Detect which cell encompasses the target text, then output its [x, y] center coordinate. 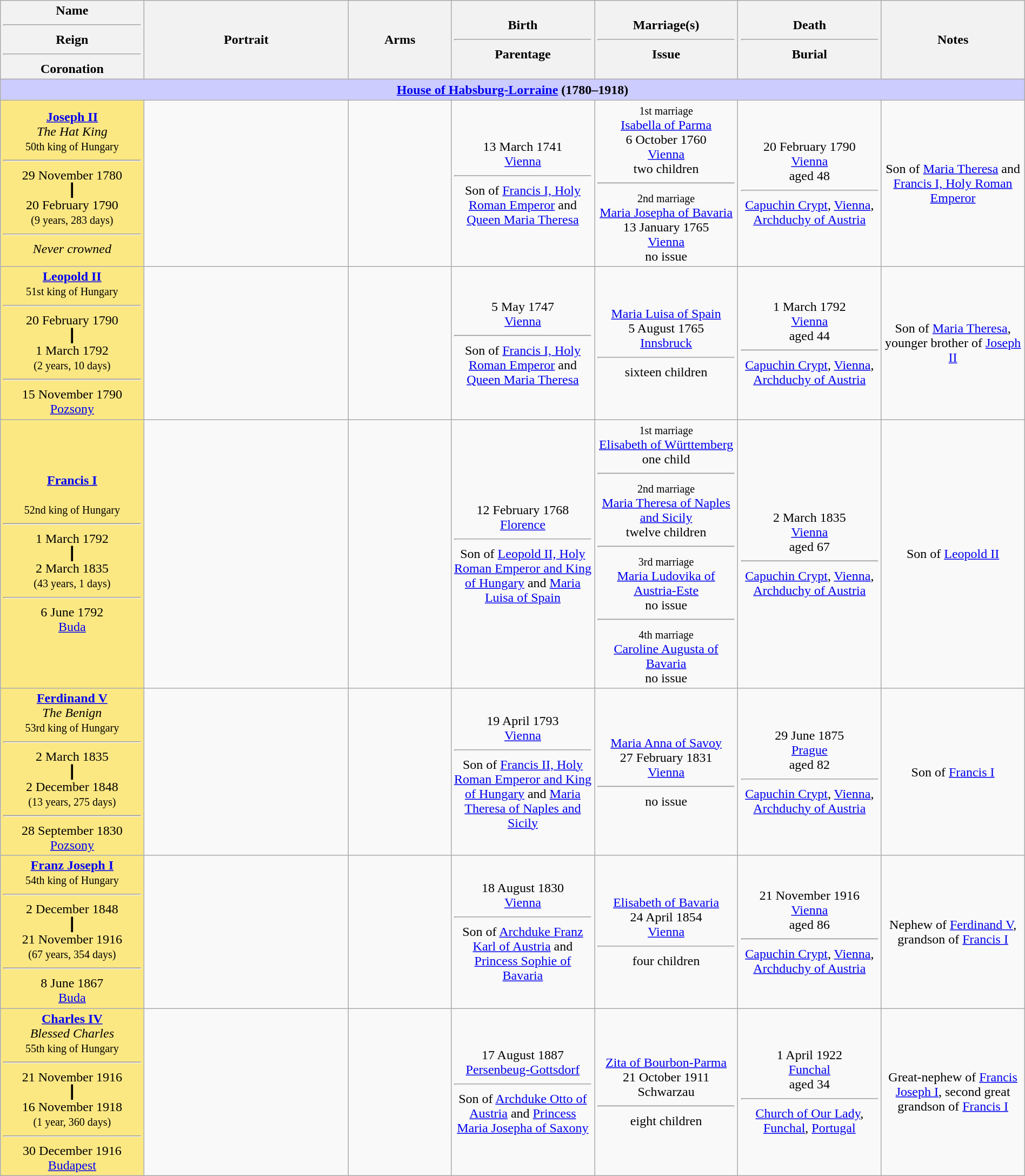
29 June 1875Pragueaged 82Capuchin Crypt, Vienna, Archduchy of Austria [810, 772]
NameReignCoronation [72, 40]
Zita of Bourbon-Parma21 October 1911Schwarzaueight children [666, 1092]
Elisabeth of Bavaria24 April 1854Viennafour children [666, 932]
Joseph IIThe Hat King50th king of Hungary29 November 1780┃20 February 1790(9 years, 283 days)Never crowned [72, 183]
Franz Joseph I54th king of Hungary2 December 1848┃21 November 1916(67 years, 354 days) 8 June 1867Buda [72, 932]
Great-nephew of Francis Joseph I, second great grandson of Francis I [953, 1092]
Arms [400, 40]
5 May 1747ViennaSon of Francis I, Holy Roman Emperor and Queen Maria Theresa [522, 343]
21 November 1916Viennaaged 86Capuchin Crypt, Vienna, Archduchy of Austria [810, 932]
Son of Leopold II [953, 554]
Son of Maria Theresa and Francis I, Holy Roman Emperor [953, 183]
19 April 1793ViennaSon of Francis II, Holy Roman Emperor and King of Hungary and Maria Theresa of Naples and Sicily [522, 772]
Marriage(s)Issue [666, 40]
1st marriageIsabella of Parma6 October 1760Viennatwo children2nd marriageMaria Josepha of Bavaria13 January 1765Viennano issue [666, 183]
Notes [953, 40]
Maria Luisa of Spain5 August 1765Innsbrucksixteen children [666, 343]
1 April 1922Funchalaged 34Church of Our Lady, Funchal, Portugal [810, 1092]
Charles IVBlessed Charles55th king of Hungary21 November 1916┃16 November 1918(1 year, 360 days) 30 December 1916Budapest [72, 1092]
Francis I52nd king of Hungary1 March 1792┃2 March 1835(43 years, 1 days) 6 June 1792Buda [72, 554]
2 March 1835Viennaaged 67Capuchin Crypt, Vienna, Archduchy of Austria [810, 554]
18 August 1830ViennaSon of Archduke Franz Karl of Austria and Princess Sophie of Bavaria [522, 932]
1 March 1792Viennaaged 44Capuchin Crypt, Vienna, Archduchy of Austria [810, 343]
Leopold II51st king of Hungary20 February 1790┃1 March 1792(2 years, 10 days) 15 November 1790Pozsony [72, 343]
17 August 1887Persenbeug-GottsdorfSon of Archduke Otto of Austria and Princess Maria Josepha of Saxony [522, 1092]
20 February 1790Viennaaged 48Capuchin Crypt, Vienna, Archduchy of Austria [810, 183]
13 March 1741ViennaSon of Francis I, Holy Roman Emperor and Queen Maria Theresa [522, 183]
Maria Anna of Savoy27 February 1831Viennano issue [666, 772]
DeathBurial [810, 40]
Son of Maria Theresa, younger brother of Joseph II [953, 343]
BirthParentage [522, 40]
Son of Francis I [953, 772]
Nephew of Ferdinand V, grandson of Francis I [953, 932]
Portrait [247, 40]
Ferdinand VThe Benign53rd king of Hungary2 March 1835┃2 December 1848(13 years, 275 days) 28 September 1830Pozsony [72, 772]
House of Habsburg-Lorraine (1780–1918) [512, 90]
12 February 1768FlorenceSon of Leopold II, Holy Roman Emperor and King of Hungary and Maria Luisa of Spain [522, 554]
